Pinpoint the cell where the given text exists, returning its [X, Y] midpoint coordinate. 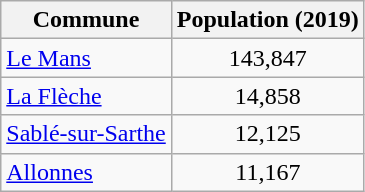
11,167 [268, 172]
14,858 [268, 96]
Commune [86, 20]
Le Mans [86, 58]
12,125 [268, 134]
Population (2019) [268, 20]
Sablé-sur-Sarthe [86, 134]
143,847 [268, 58]
La Flèche [86, 96]
Allonnes [86, 172]
